Provide the (x, y) coordinate of the cell's center where the given text is located.  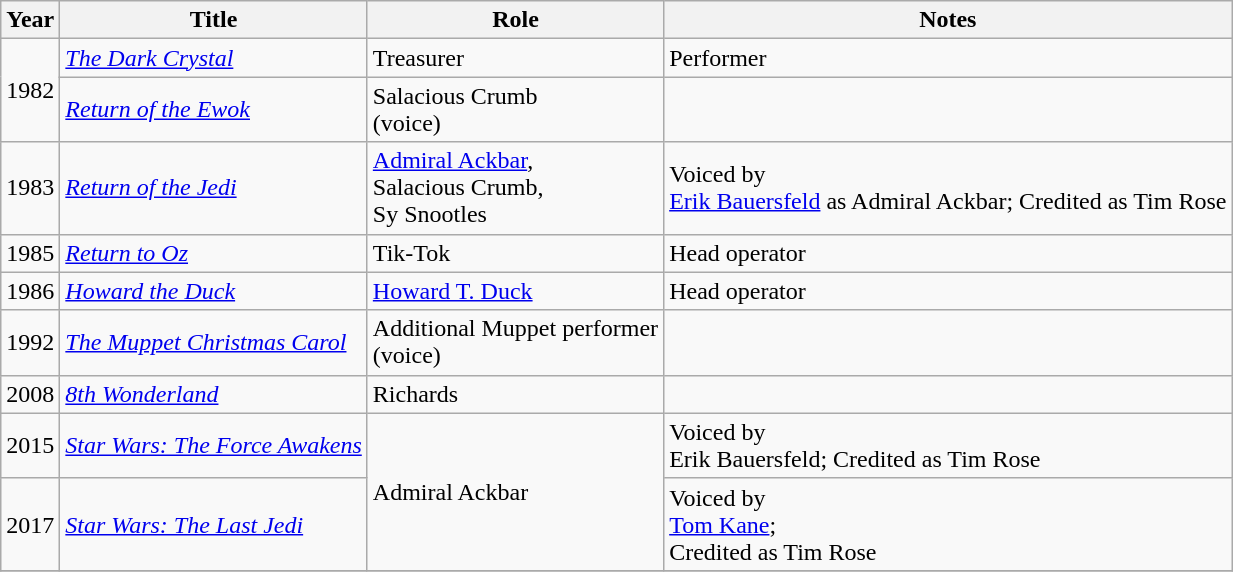
Return of the Ewok (214, 110)
The Muppet Christmas Carol (214, 342)
1982 (30, 90)
Howard T. Duck (515, 291)
Tik-Tok (515, 253)
Return to Oz (214, 253)
Howard the Duck (214, 291)
Notes (948, 20)
Salacious Crumb(voice) (515, 110)
Voiced by Erik Bauersfeld; Credited as Tim Rose (948, 446)
Voiced by Tom Kane; Credited as Tim Rose (948, 524)
1985 (30, 253)
1986 (30, 291)
Treasurer (515, 58)
Richards (515, 394)
2008 (30, 394)
Star Wars: The Force Awakens (214, 446)
Star Wars: The Last Jedi (214, 524)
8th Wonderland (214, 394)
Return of the Jedi (214, 188)
2017 (30, 524)
Title (214, 20)
Admiral Ackbar (515, 492)
Admiral Ackbar, Salacious Crumb, Sy Snootles (515, 188)
Role (515, 20)
2015 (30, 446)
Voiced by Erik Bauersfeld as Admiral Ackbar; Credited as Tim Rose (948, 188)
The Dark Crystal (214, 58)
Performer (948, 58)
Additional Muppet performer(voice) (515, 342)
Year (30, 20)
1992 (30, 342)
1983 (30, 188)
